Determine the [X, Y] coordinate at the center of the cell enclosing the given text.  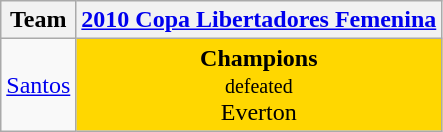
2010 Copa Libertadores Femenina [259, 20]
Santos [38, 85]
Team [38, 20]
Championsdefeated Everton [259, 85]
